Determine the (X, Y) coordinate at the center of the cell enclosing the given text.  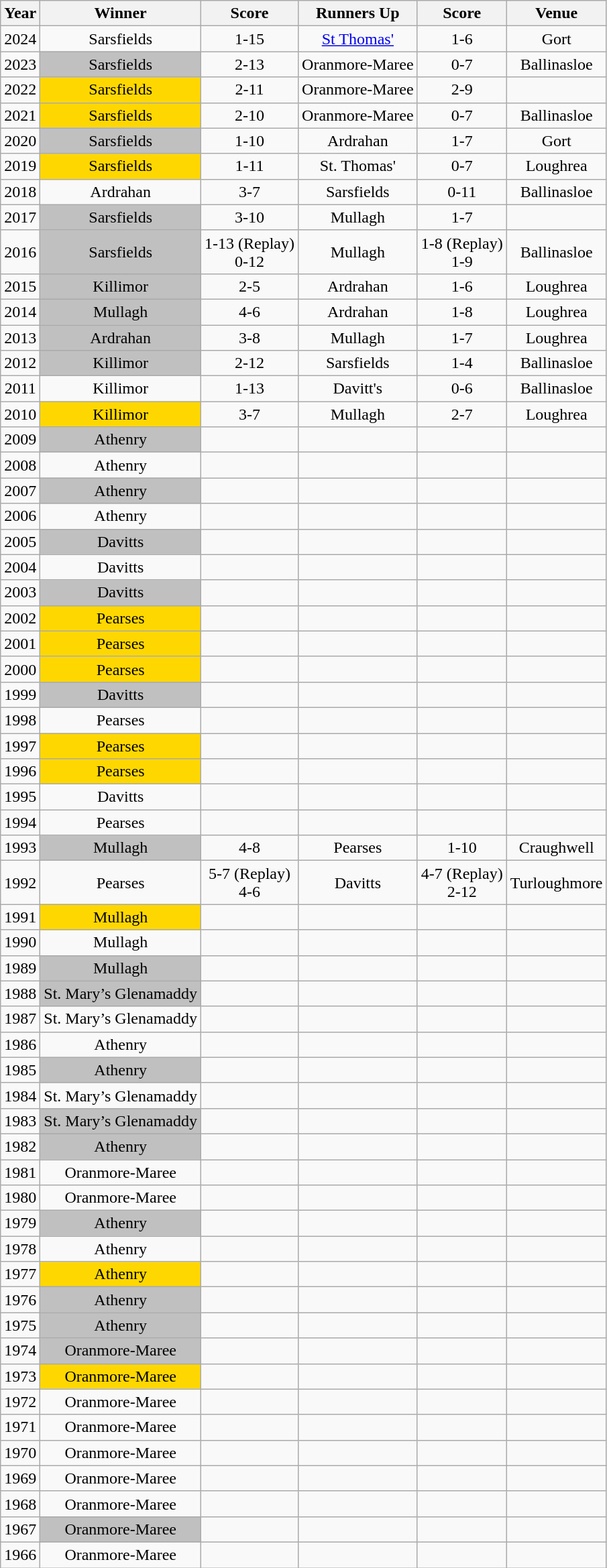
1991 (20, 917)
1987 (20, 1019)
2021 (20, 115)
2006 (20, 516)
2-5 (250, 286)
1993 (20, 848)
1977 (20, 1274)
2013 (20, 337)
1983 (20, 1121)
1994 (20, 823)
1-11 (250, 166)
1982 (20, 1146)
2016 (20, 252)
1990 (20, 943)
4-6 (250, 312)
1989 (20, 968)
2003 (20, 593)
Turloughmore (557, 882)
2005 (20, 542)
1988 (20, 993)
Year (20, 13)
1969 (20, 1478)
2009 (20, 440)
1995 (20, 797)
1980 (20, 1198)
St. Thomas' (358, 166)
1970 (20, 1453)
1966 (20, 1555)
0-11 (461, 192)
2004 (20, 567)
1985 (20, 1070)
2-7 (461, 414)
2012 (20, 363)
2-13 (250, 64)
Venue (557, 13)
1974 (20, 1351)
1967 (20, 1529)
1979 (20, 1223)
1999 (20, 695)
2022 (20, 90)
2-12 (250, 363)
1978 (20, 1249)
2015 (20, 286)
1968 (20, 1504)
1976 (20, 1300)
2002 (20, 618)
2023 (20, 64)
1975 (20, 1325)
2024 (20, 39)
1-8 (461, 312)
Winner (121, 13)
2008 (20, 465)
2018 (20, 192)
1998 (20, 720)
1-15 (250, 39)
2014 (20, 312)
3-8 (250, 337)
2011 (20, 389)
2-10 (250, 115)
2-9 (461, 90)
2010 (20, 414)
2000 (20, 669)
2007 (20, 491)
1-8 (Replay)1-9 (461, 252)
1997 (20, 746)
4-8 (250, 848)
Davitt's (358, 389)
2001 (20, 644)
1981 (20, 1172)
3-10 (250, 217)
St Thomas' (358, 39)
Runners Up (358, 13)
1984 (20, 1095)
2-11 (250, 90)
2017 (20, 217)
0-6 (461, 389)
1971 (20, 1427)
1973 (20, 1376)
Craughwell (557, 848)
1-4 (461, 363)
1986 (20, 1044)
1972 (20, 1402)
1996 (20, 772)
2019 (20, 166)
4-7 (Replay)2-12 (461, 882)
5-7 (Replay)4-6 (250, 882)
1-13 (250, 389)
1992 (20, 882)
2020 (20, 141)
1-13 (Replay)0-12 (250, 252)
